Scan for the cell matching the given text and deliver its [x, y] coordinate at center. 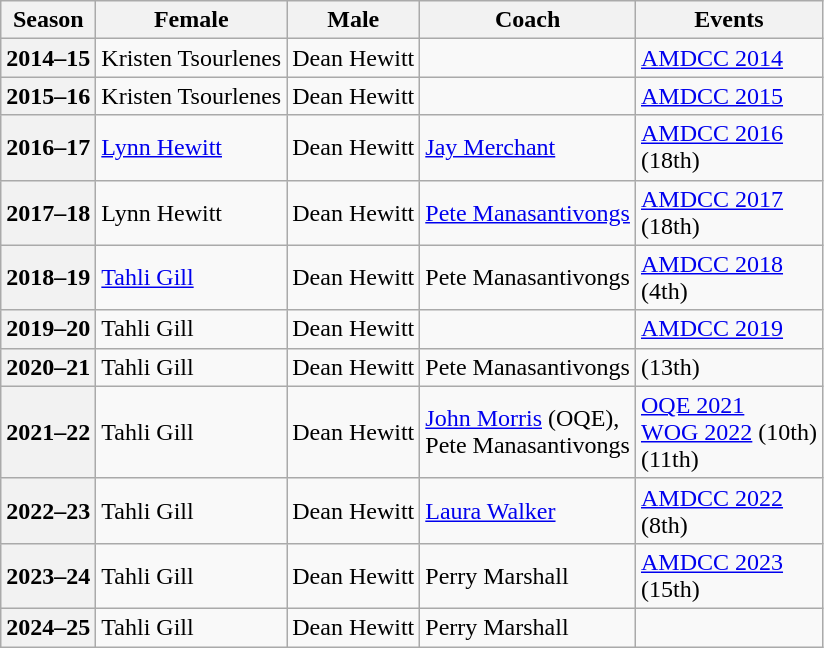
Male [354, 20]
Jay Merchant [528, 148]
AMDCC 2019 [728, 329]
2016–17 [48, 148]
John Morris (OQE),Pete Manasantivongs [528, 432]
Season [48, 20]
AMDCC 2022 (8th) [728, 510]
2015–16 [48, 96]
2024–25 [48, 627]
AMDCC 2016 (18th) [728, 148]
2021–22 [48, 432]
AMDCC 2014 [728, 58]
AMDCC 2018 (4th) [728, 278]
2014–15 [48, 58]
2023–24 [48, 576]
AMDCC 2017 (18th) [728, 212]
AMDCC 2015 [728, 96]
AMDCC 2023 (15th) [728, 576]
Coach [528, 20]
2018–19 [48, 278]
Female [192, 20]
2019–20 [48, 329]
(13th) [728, 367]
2017–18 [48, 212]
OQE 2021 WOG 2022 (10th) (11th) [728, 432]
Laura Walker [528, 510]
2022–23 [48, 510]
Events [728, 20]
2020–21 [48, 367]
